Detect which cell encompasses the target text, then output its [x, y] center coordinate. 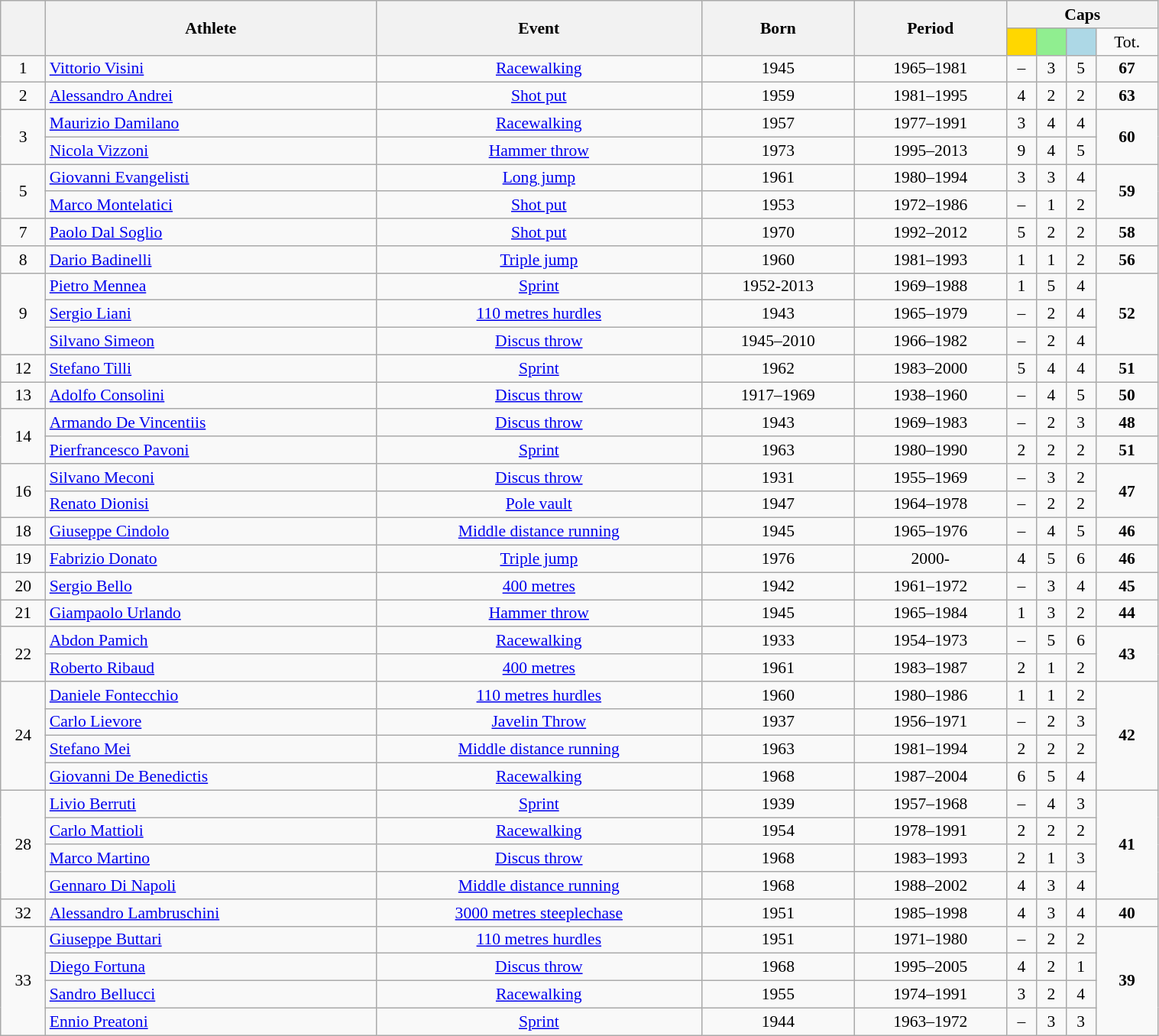
1965–1979 [931, 314]
13 [23, 396]
Javelin Throw [539, 722]
1976 [778, 559]
67 [1127, 69]
43 [1127, 654]
1961–1972 [931, 586]
1945–2010 [778, 342]
1955–1969 [931, 478]
1917–1969 [778, 396]
1983–1987 [931, 668]
1978–1991 [931, 831]
60 [1127, 138]
1937 [778, 722]
Carlo Mattioli [211, 831]
1981–1994 [931, 749]
1973 [778, 151]
1965–1976 [931, 532]
Adolfo Consolini [211, 396]
Silvano Simeon [211, 342]
1977–1991 [931, 124]
50 [1127, 396]
1963–1972 [931, 1021]
Daniele Fontecchio [211, 695]
1957 [778, 124]
Giampaolo Urlando [211, 614]
Stefano Mei [211, 749]
Event [539, 28]
8 [23, 260]
Sergio Liani [211, 314]
Silvano Meconi [211, 478]
1970 [778, 232]
1942 [778, 586]
16 [23, 490]
40 [1127, 913]
18 [23, 532]
52 [1127, 313]
1980–1990 [931, 450]
Ennio Preatoni [211, 1021]
Renato Dionisi [211, 504]
1938–1960 [931, 396]
1988–2002 [931, 885]
63 [1127, 96]
Athlete [211, 28]
1983–2000 [931, 368]
58 [1127, 232]
1992–2012 [931, 232]
Long jump [539, 178]
1974–1991 [931, 995]
Period [931, 28]
Tot. [1127, 42]
19 [23, 559]
Armando De Vincentiis [211, 423]
1965–1981 [931, 69]
1944 [778, 1021]
Marco Montelatici [211, 206]
1939 [778, 804]
Dario Badinelli [211, 260]
Nicola Vizzoni [211, 151]
28 [23, 844]
Maurizio Damilano [211, 124]
33 [23, 980]
1931 [778, 478]
32 [23, 913]
Caps [1082, 15]
Diego Fortuna [211, 967]
1981–1993 [931, 260]
41 [1127, 844]
12 [23, 368]
1955 [778, 995]
1966–1982 [931, 342]
3000 metres steeplechase [539, 913]
1964–1978 [931, 504]
1980–1994 [931, 178]
22 [23, 654]
Alessandro Andrei [211, 96]
1965–1984 [931, 614]
42 [1127, 736]
Livio Berruti [211, 804]
1952-2013 [778, 287]
1962 [778, 368]
45 [1127, 586]
1985–1998 [931, 913]
1947 [778, 504]
47 [1127, 490]
1983–1993 [931, 859]
Paolo Dal Soglio [211, 232]
1956–1971 [931, 722]
44 [1127, 614]
Giuseppe Cindolo [211, 532]
Carlo Lievore [211, 722]
Giovanni De Benedictis [211, 777]
Fabrizio Donato [211, 559]
48 [1127, 423]
21 [23, 614]
Alessandro Lambruschini [211, 913]
1969–1988 [931, 287]
Pole vault [539, 504]
Marco Martino [211, 859]
1981–1995 [931, 96]
Gennaro Di Napoli [211, 885]
Vittorio Visini [211, 69]
7 [23, 232]
59 [1127, 191]
1959 [778, 96]
2000- [931, 559]
1953 [778, 206]
1954–1973 [931, 641]
14 [23, 437]
1995–2013 [931, 151]
Sergio Bello [211, 586]
Born [778, 28]
1980–1986 [931, 695]
Roberto Ribaud [211, 668]
Stefano Tilli [211, 368]
24 [23, 736]
1987–2004 [931, 777]
1969–1983 [931, 423]
Sandro Bellucci [211, 995]
Abdon Pamich [211, 641]
1954 [778, 831]
Pietro Mennea [211, 287]
Giuseppe Buttari [211, 940]
56 [1127, 260]
1933 [778, 641]
39 [1127, 980]
Pierfrancesco Pavoni [211, 450]
1972–1986 [931, 206]
Giovanni Evangelisti [211, 178]
1957–1968 [931, 804]
20 [23, 586]
1995–2005 [931, 967]
1971–1980 [931, 940]
